Return the (X, Y) coordinate for the center point of the cell that contains the specified text.  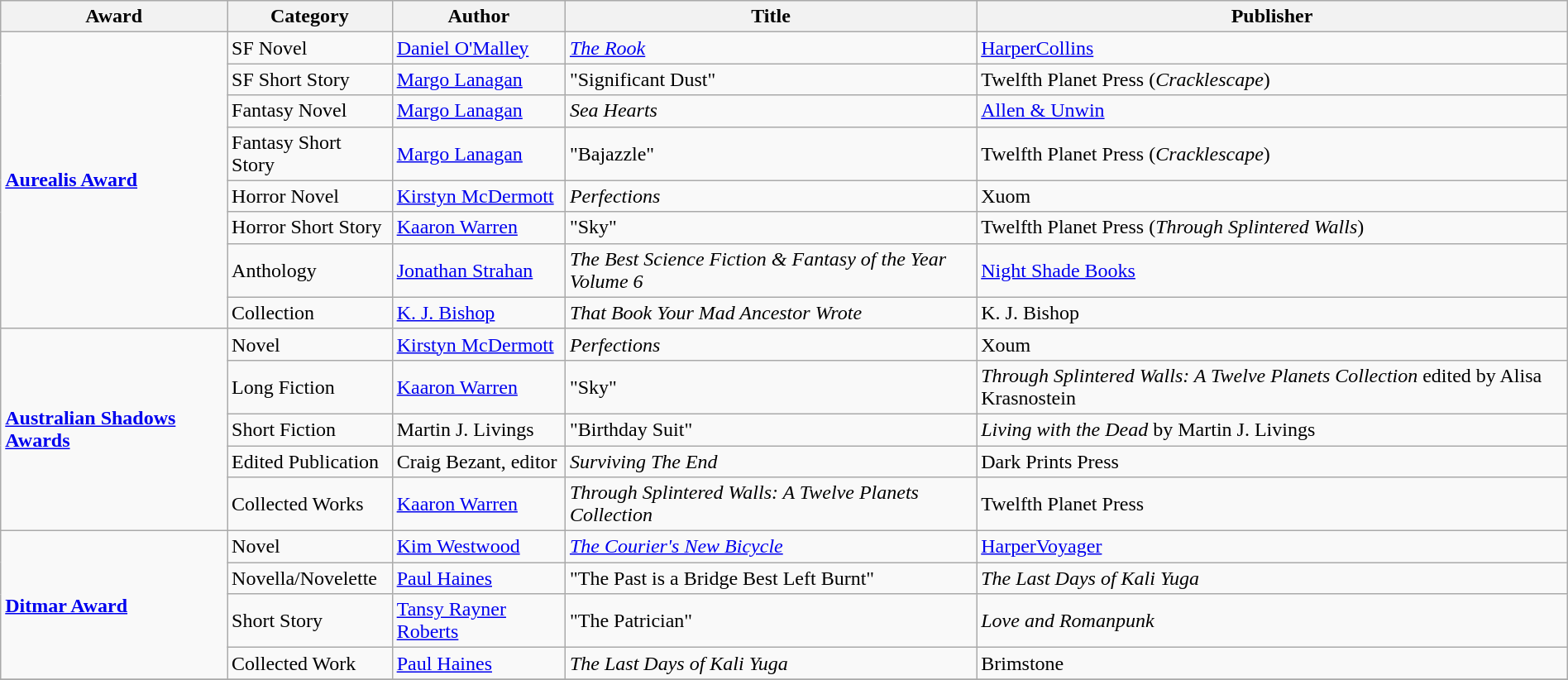
Category (310, 17)
Dark Prints Press (1272, 461)
Surviving The End (771, 461)
Brimstone (1272, 663)
Collection (310, 313)
Xuom (1272, 196)
Fantasy Novel (310, 111)
Short Story (310, 620)
Twelfth Planet Press (Through Splintered Walls) (1272, 227)
Daniel O'Malley (478, 48)
Martin J. Livings (478, 429)
SF Novel (310, 48)
Title (771, 17)
Short Fiction (310, 429)
Tansy Rayner Roberts (478, 620)
Long Fiction (310, 387)
"Birthday Suit" (771, 429)
Xoum (1272, 344)
Horror Short Story (310, 227)
HarperVoyager (1272, 547)
Twelfth Planet Press (1272, 505)
Living with the Dead by Martin J. Livings (1272, 429)
Through Splintered Walls: A Twelve Planets Collection (771, 505)
Australian Shadows Awards (114, 429)
Love and Romanpunk (1272, 620)
Author (478, 17)
HarperCollins (1272, 48)
Horror Novel (310, 196)
"The Past is a Bridge Best Left Burnt" (771, 578)
The Best Science Fiction & Fantasy of the Year Volume 6 (771, 270)
SF Short Story (310, 79)
Aurealis Award (114, 180)
Edited Publication (310, 461)
"Bajazzle" (771, 154)
"Significant Dust" (771, 79)
Award (114, 17)
Fantasy Short Story (310, 154)
Jonathan Strahan (478, 270)
Craig Bezant, editor (478, 461)
That Book Your Mad Ancestor Wrote (771, 313)
The Courier's New Bicycle (771, 547)
The Rook (771, 48)
Allen & Unwin (1272, 111)
Kim Westwood (478, 547)
Novella/Novelette (310, 578)
Collected Works (310, 505)
Collected Work (310, 663)
"The Patrician" (771, 620)
Night Shade Books (1272, 270)
Anthology (310, 270)
Ditmar Award (114, 606)
Sea Hearts (771, 111)
Publisher (1272, 17)
Through Splintered Walls: A Twelve Planets Collection edited by Alisa Krasnostein (1272, 387)
